Capture the cell that displays the provided text and extract its (x, y) central coordinate. 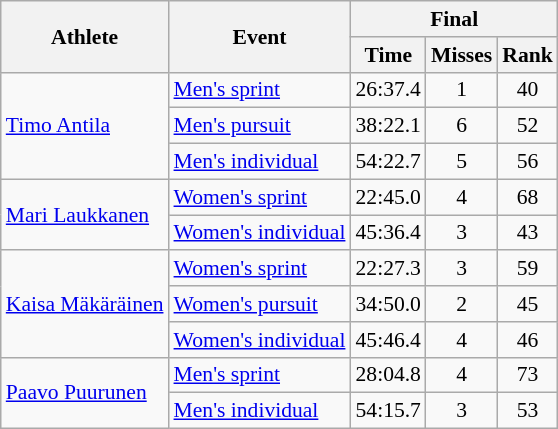
Kaisa Mäkäräinen (85, 304)
53 (528, 411)
22:45.0 (388, 197)
Timo Antila (85, 126)
54:22.7 (388, 162)
Event (260, 36)
Women's pursuit (260, 304)
26:37.4 (388, 90)
40 (528, 90)
59 (528, 269)
Paavo Puurunen (85, 392)
6 (462, 126)
Misses (462, 55)
45:36.4 (388, 233)
45 (528, 304)
38:22.1 (388, 126)
22:27.3 (388, 269)
Athlete (85, 36)
73 (528, 375)
5 (462, 162)
Men's pursuit (260, 126)
68 (528, 197)
Rank (528, 55)
1 (462, 90)
Mari Laukkanen (85, 214)
54:15.7 (388, 411)
52 (528, 126)
2 (462, 304)
56 (528, 162)
46 (528, 340)
Time (388, 55)
28:04.8 (388, 375)
45:46.4 (388, 340)
43 (528, 233)
Final (454, 19)
34:50.0 (388, 304)
